Capture the cell that displays the provided text and extract its [X, Y] central coordinate. 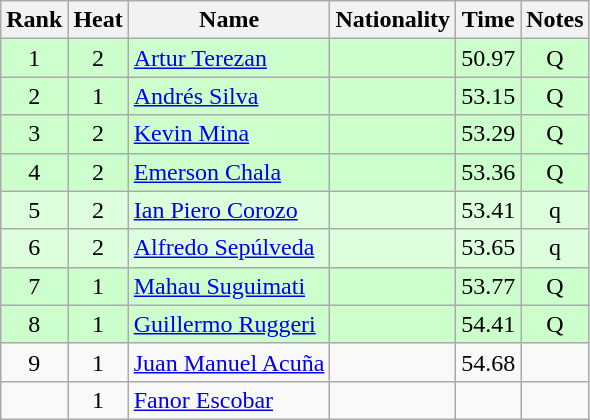
Nationality [393, 20]
Guillermo Ruggeri [229, 324]
4 [34, 172]
Time [488, 20]
Juan Manuel Acuña [229, 362]
Notes [555, 20]
Kevin Mina [229, 134]
54.68 [488, 362]
53.41 [488, 210]
7 [34, 286]
Mahau Suguimati [229, 286]
Alfredo Sepúlveda [229, 248]
Ian Piero Corozo [229, 210]
Fanor Escobar [229, 400]
53.36 [488, 172]
Name [229, 20]
Artur Terezan [229, 58]
53.15 [488, 96]
53.65 [488, 248]
3 [34, 134]
50.97 [488, 58]
Andrés Silva [229, 96]
9 [34, 362]
53.29 [488, 134]
5 [34, 210]
Heat [98, 20]
53.77 [488, 286]
Rank [34, 20]
54.41 [488, 324]
8 [34, 324]
6 [34, 248]
Emerson Chala [229, 172]
